Identify which cell holds the provided text, then report its [X, Y] central coordinate. 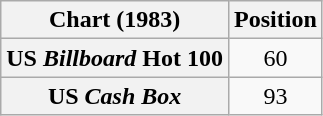
93 [276, 96]
Position [276, 20]
60 [276, 58]
US Cash Box [115, 96]
Chart (1983) [115, 20]
US Billboard Hot 100 [115, 58]
